For the text-containing cell, return its midpoint in (x, y) coordinate format. 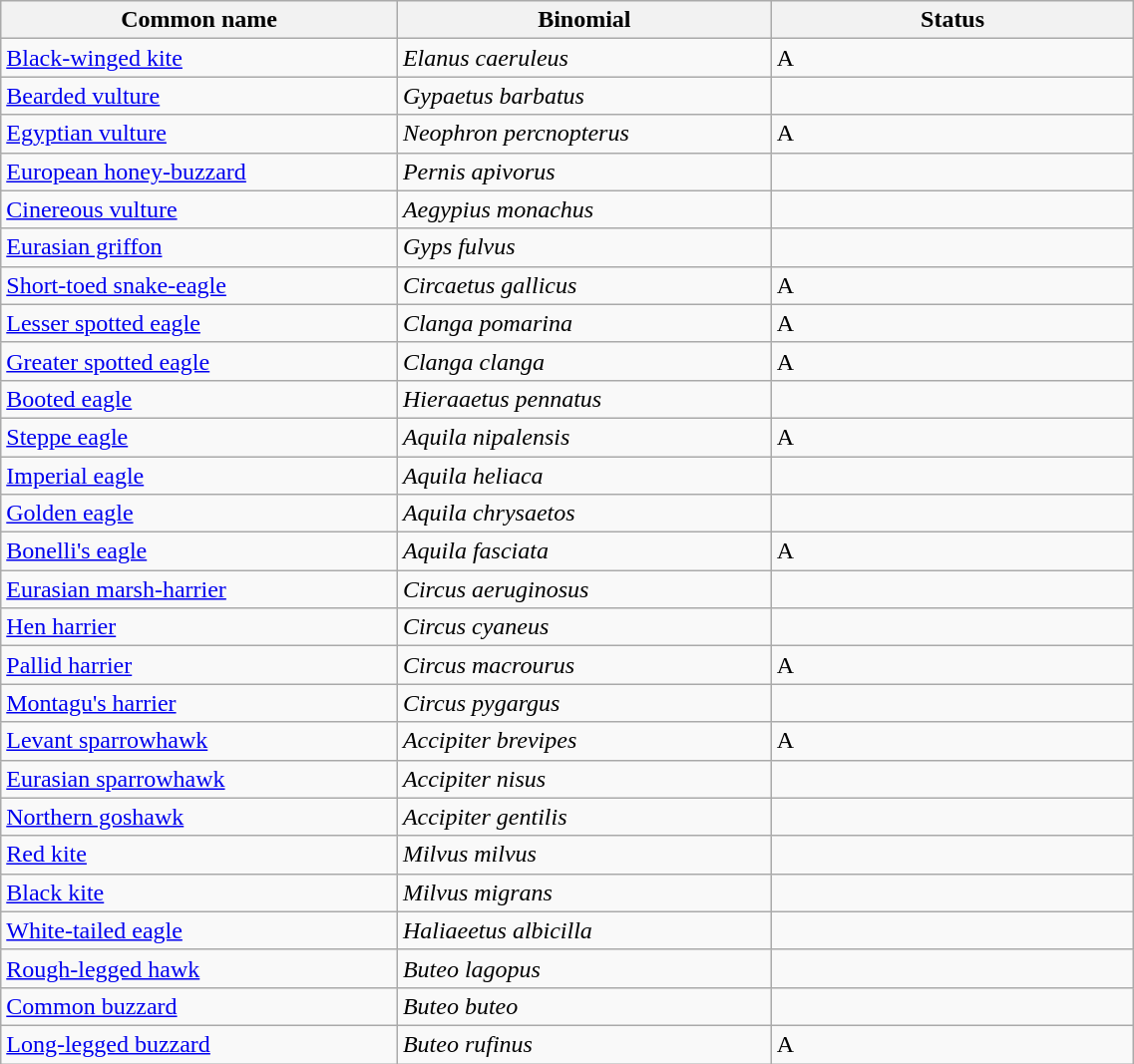
Milvus migrans (584, 892)
Bearded vulture (199, 96)
Golden eagle (199, 514)
Pernis apivorus (584, 172)
Gypaetus barbatus (584, 96)
Black-winged kite (199, 58)
Aquila nipalensis (584, 437)
Cinereous vulture (199, 209)
Eurasian sparrowhawk (199, 779)
Red kite (199, 855)
Eurasian griffon (199, 247)
Circus pygargus (584, 703)
Binomial (584, 20)
Aquila chrysaetos (584, 514)
European honey-buzzard (199, 172)
Clanga pomarina (584, 323)
Clanga clanga (584, 361)
White-tailed eagle (199, 930)
Common buzzard (199, 1006)
Montagu's harrier (199, 703)
Black kite (199, 892)
Neophron percnopterus (584, 134)
Greater spotted eagle (199, 361)
Pallid harrier (199, 665)
Buteo buteo (584, 1006)
Gyps fulvus (584, 247)
Circus cyaneus (584, 627)
Haliaeetus albicilla (584, 930)
Accipiter brevipes (584, 741)
Hieraaetus pennatus (584, 399)
Milvus milvus (584, 855)
Circaetus gallicus (584, 285)
Common name (199, 20)
Short-toed snake-eagle (199, 285)
Bonelli's eagle (199, 551)
Egyptian vulture (199, 134)
Aegypius monachus (584, 209)
Aquila heliaca (584, 476)
Imperial eagle (199, 476)
Steppe eagle (199, 437)
Long-legged buzzard (199, 1044)
Rough-legged hawk (199, 968)
Levant sparrowhawk (199, 741)
Northern goshawk (199, 817)
Circus aeruginosus (584, 589)
Aquila fasciata (584, 551)
Status (952, 20)
Elanus caeruleus (584, 58)
Circus macrourus (584, 665)
Lesser spotted eagle (199, 323)
Booted eagle (199, 399)
Eurasian marsh-harrier (199, 589)
Accipiter nisus (584, 779)
Buteo rufinus (584, 1044)
Accipiter gentilis (584, 817)
Hen harrier (199, 627)
Buteo lagopus (584, 968)
